Search for the cell housing the specified text and yield its (x, y) center coordinate. 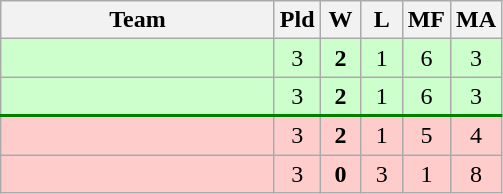
MF (426, 20)
Team (138, 20)
5 (426, 136)
W (340, 20)
8 (476, 173)
4 (476, 136)
Pld (297, 20)
MA (476, 20)
0 (340, 173)
L (382, 20)
